Locate the cell with the specified text and output its (X, Y) center coordinate. 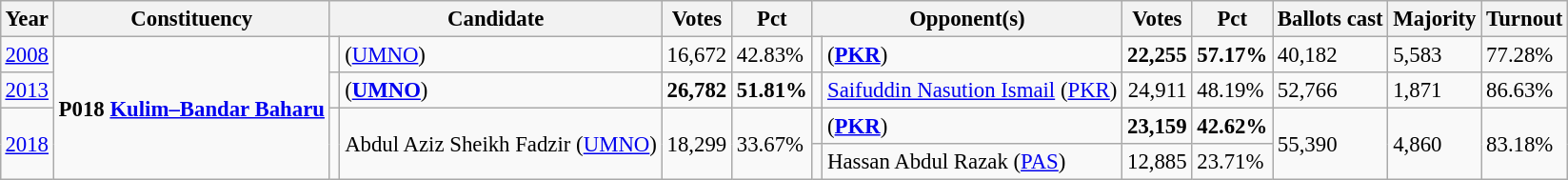
Hassan Abdul Razak (PAS) (973, 162)
4,860 (1435, 145)
Constituency (191, 19)
Abdul Aziz Sheikh Fadzir (UMNO) (501, 145)
33.67% (771, 145)
12,885 (1158, 162)
55,390 (1331, 145)
Majority (1435, 19)
48.19% (1232, 90)
2018 (27, 145)
42.62% (1232, 127)
22,255 (1158, 54)
83.18% (1525, 145)
Turnout (1525, 19)
52,766 (1331, 90)
42.83% (771, 54)
57.17% (1232, 54)
2008 (27, 54)
Saifuddin Nasution Ismail (PKR) (973, 90)
P018 Kulim–Bandar Baharu (191, 108)
51.81% (771, 90)
1,871 (1435, 90)
86.63% (1525, 90)
Candidate (495, 19)
Year (27, 19)
2013 (27, 90)
24,911 (1158, 90)
18,299 (697, 145)
Ballots cast (1331, 19)
26,782 (697, 90)
Opponent(s) (967, 19)
40,182 (1331, 54)
23.71% (1232, 162)
23,159 (1158, 127)
77.28% (1525, 54)
16,672 (697, 54)
5,583 (1435, 54)
